From the cell containing the given text, extract its center point as [X, Y] coordinate. 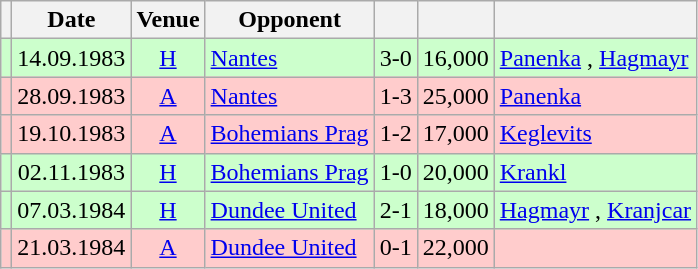
20,000 [456, 172]
Opponent [290, 20]
1-3 [396, 96]
Hagmayr , Kranjcar [595, 210]
07.03.1984 [72, 210]
17,000 [456, 134]
3-0 [396, 58]
2-1 [396, 210]
19.10.1983 [72, 134]
21.03.1984 [72, 248]
18,000 [456, 210]
25,000 [456, 96]
Panenka [595, 96]
Venue [168, 20]
Krankl [595, 172]
1-2 [396, 134]
Keglevits [595, 134]
22,000 [456, 248]
1-0 [396, 172]
28.09.1983 [72, 96]
16,000 [456, 58]
Date [72, 20]
Panenka , Hagmayr [595, 58]
14.09.1983 [72, 58]
0-1 [396, 248]
02.11.1983 [72, 172]
